Return (x, y) of the center of cell containing provided text 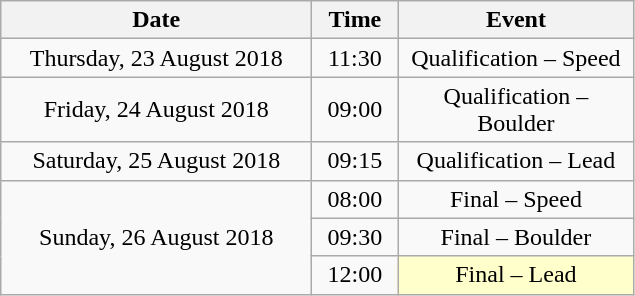
09:30 (355, 237)
11:30 (355, 58)
Final – Speed (516, 199)
09:15 (355, 161)
09:00 (355, 110)
Friday, 24 August 2018 (156, 110)
Sunday, 26 August 2018 (156, 237)
Qualification – Speed (516, 58)
Final – Boulder (516, 237)
12:00 (355, 275)
Thursday, 23 August 2018 (156, 58)
Date (156, 20)
08:00 (355, 199)
Qualification – Boulder (516, 110)
Qualification – Lead (516, 161)
Time (355, 20)
Final – Lead (516, 275)
Saturday, 25 August 2018 (156, 161)
Event (516, 20)
